Detect which cell encompasses the target text, then output its (X, Y) center coordinate. 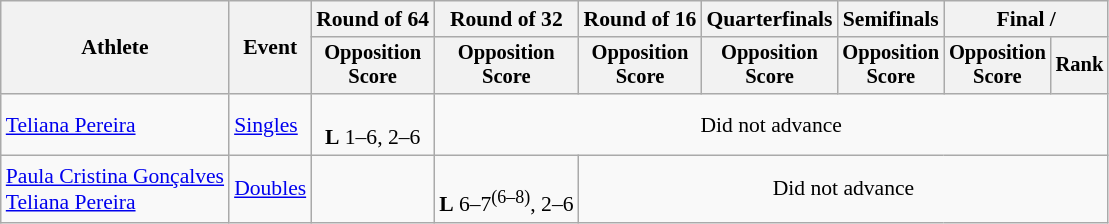
Singles (270, 124)
Athlete (115, 48)
Round of 32 (506, 19)
Final / (1026, 19)
Doubles (270, 190)
Event (270, 48)
Teliana Pereira (115, 124)
Quarterfinals (769, 19)
L 6–7(6–8), 2–6 (506, 190)
Round of 16 (640, 19)
Round of 64 (372, 19)
Paula Cristina GonçalvesTeliana Pereira (115, 190)
Rank (1080, 66)
L 1–6, 2–6 (372, 124)
Semifinals (890, 19)
